Identify which cell holds the provided text, then report its [X, Y] central coordinate. 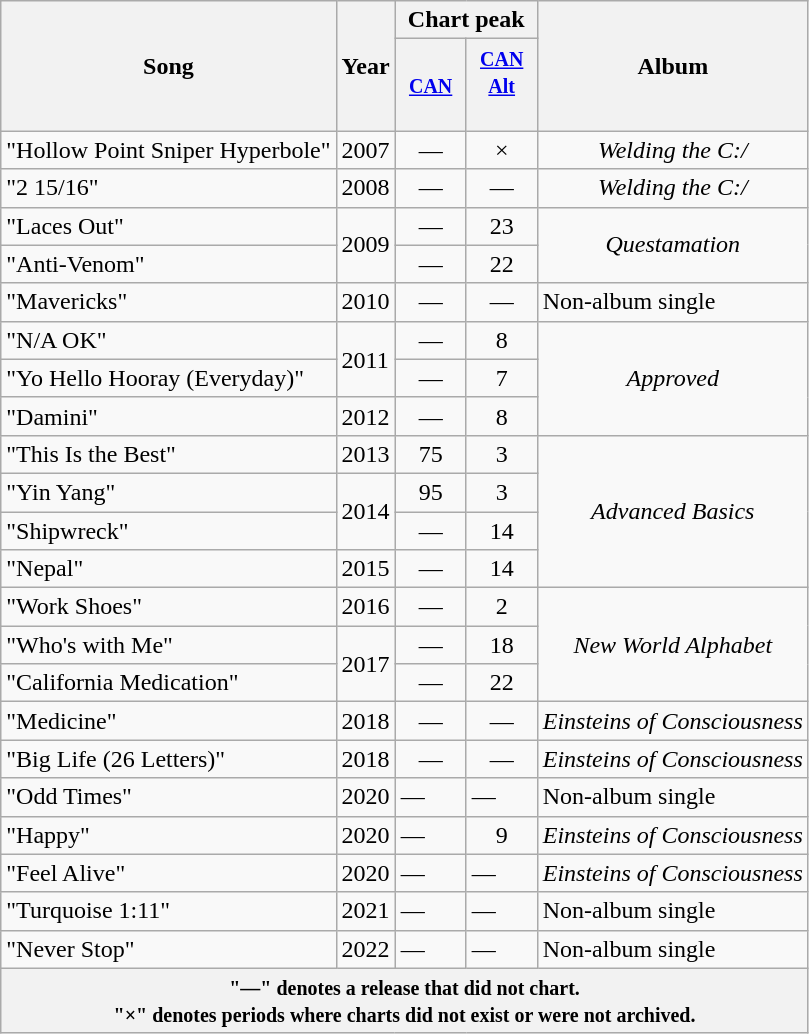
CANAlt [502, 85]
"Yin Yang" [168, 492]
23 [502, 226]
"N/A OK" [168, 340]
2011 [366, 359]
New World Alphabet [672, 645]
"Turquoise 1:11" [168, 911]
"Mavericks" [168, 302]
Year [366, 66]
"Damini" [168, 416]
Advanced Basics [672, 511]
"This Is the Best" [168, 454]
9 [502, 835]
2014 [366, 511]
"Work Shoes" [168, 607]
"Feel Alive" [168, 873]
"Yo Hello Hooray (Everyday)" [168, 378]
Questamation [672, 245]
2009 [366, 245]
7 [502, 378]
"Anti-Venom" [168, 264]
Song [168, 66]
"Hollow Point Sniper Hyperbole" [168, 150]
Album [672, 66]
2022 [366, 949]
"Shipwreck" [168, 531]
2007 [366, 150]
"California Medication" [168, 683]
2012 [366, 416]
"Who's with Me" [168, 645]
2021 [366, 911]
"Happy" [168, 835]
95 [430, 492]
2017 [366, 664]
"Laces Out" [168, 226]
× [502, 150]
2008 [366, 188]
"—" denotes a release that did not chart."×" denotes periods where charts did not exist or were not archived. [405, 1000]
"Medicine" [168, 721]
2010 [366, 302]
18 [502, 645]
2016 [366, 607]
"Nepal" [168, 569]
Approved [672, 378]
"2 15/16" [168, 188]
2 [502, 607]
75 [430, 454]
Chart peak [466, 20]
"Big Life (26 Letters)" [168, 759]
"Odd Times" [168, 797]
2013 [366, 454]
"Never Stop" [168, 949]
2015 [366, 569]
CAN [430, 85]
